Determine the (X, Y) coordinate at the center of the cell enclosing the given text.  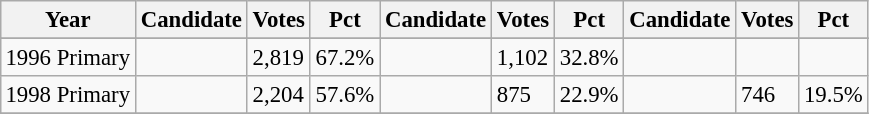
2,204 (278, 95)
1996 Primary (68, 57)
67.2% (344, 57)
32.8% (588, 57)
1,102 (524, 57)
1998 Primary (68, 95)
57.6% (344, 95)
22.9% (588, 95)
Year (68, 20)
875 (524, 95)
746 (768, 95)
2,819 (278, 57)
19.5% (834, 95)
